Output the [x, y] coordinate of the center of the cell containing the given text.  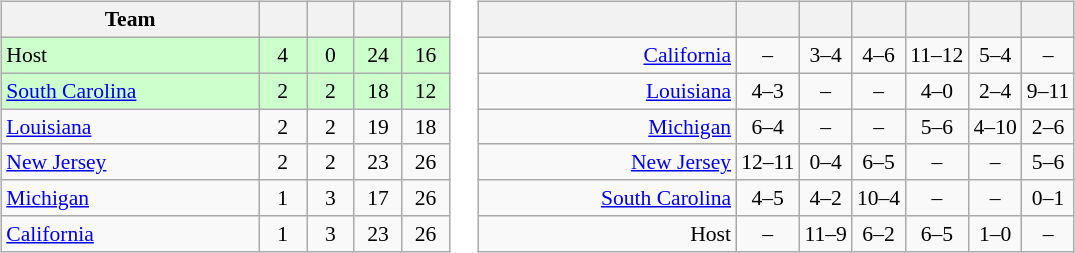
16 [426, 55]
24 [378, 55]
0 [330, 55]
17 [378, 198]
1–0 [994, 234]
19 [378, 127]
Team [130, 20]
3–4 [825, 55]
4–0 [936, 91]
2–4 [994, 91]
6–2 [878, 234]
12–11 [768, 162]
0–1 [1048, 198]
12 [426, 91]
4–6 [878, 55]
4–2 [825, 198]
5–4 [994, 55]
4–10 [994, 127]
9–11 [1048, 91]
2–6 [1048, 127]
4 [283, 55]
0–4 [825, 162]
6–4 [768, 127]
4–5 [768, 198]
11–9 [825, 234]
4–3 [768, 91]
11–12 [936, 55]
10–4 [878, 198]
